From the cell containing the given text, extract its center point as (x, y) coordinate. 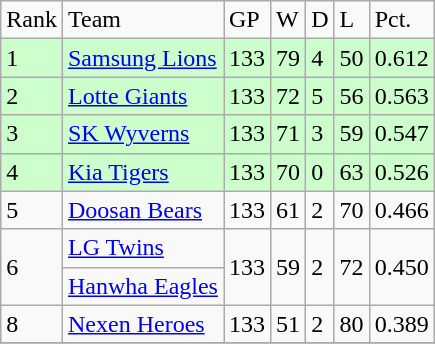
1 (32, 58)
63 (352, 172)
Nexen Heroes (142, 324)
0.450 (402, 267)
Pct. (402, 20)
6 (32, 267)
8 (32, 324)
D (320, 20)
56 (352, 96)
61 (288, 210)
L (352, 20)
0.526 (402, 172)
W (288, 20)
0.612 (402, 58)
0.466 (402, 210)
LG Twins (142, 248)
80 (352, 324)
51 (288, 324)
Samsung Lions (142, 58)
GP (248, 20)
0.563 (402, 96)
79 (288, 58)
Rank (32, 20)
Hanwha Eagles (142, 286)
Lotte Giants (142, 96)
50 (352, 58)
SK Wyverns (142, 134)
Kia Tigers (142, 172)
Doosan Bears (142, 210)
0 (320, 172)
71 (288, 134)
Team (142, 20)
0.547 (402, 134)
0.389 (402, 324)
